Return the (x, y) coordinate for the center point of the cell that contains the specified text.  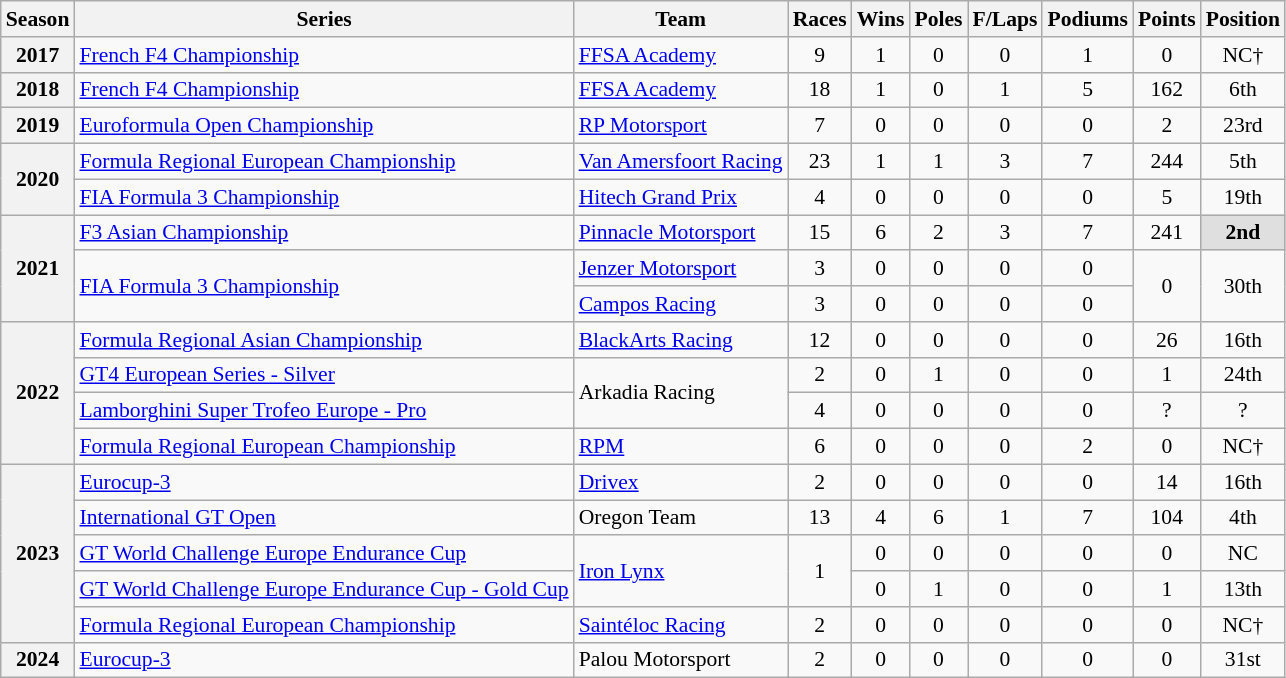
2024 (38, 660)
12 (820, 340)
Oregon Team (681, 518)
GT4 European Series - Silver (324, 375)
104 (1167, 518)
NC (1243, 554)
Campos Racing (681, 304)
Palou Motorsport (681, 660)
2018 (38, 90)
2021 (38, 268)
15 (820, 233)
Wins (881, 19)
Podiums (1088, 19)
162 (1167, 90)
14 (1167, 482)
19th (1243, 197)
6th (1243, 90)
23 (820, 162)
RP Motorsport (681, 126)
Saintéloc Racing (681, 625)
Iron Lynx (681, 572)
Position (1243, 19)
4th (1243, 518)
Poles (938, 19)
23rd (1243, 126)
2022 (38, 393)
Team (681, 19)
13 (820, 518)
Series (324, 19)
International GT Open (324, 518)
Euroformula Open Championship (324, 126)
Arkadia Racing (681, 392)
9 (820, 55)
24th (1243, 375)
F/Laps (1006, 19)
Drivex (681, 482)
30th (1243, 286)
241 (1167, 233)
13th (1243, 589)
GT World Challenge Europe Endurance Cup - Gold Cup (324, 589)
2019 (38, 126)
2nd (1243, 233)
2017 (38, 55)
Points (1167, 19)
26 (1167, 340)
18 (820, 90)
2023 (38, 553)
Hitech Grand Prix (681, 197)
RPM (681, 447)
Races (820, 19)
F3 Asian Championship (324, 233)
Formula Regional Asian Championship (324, 340)
Season (38, 19)
2020 (38, 180)
Jenzer Motorsport (681, 269)
244 (1167, 162)
BlackArts Racing (681, 340)
31st (1243, 660)
Van Amersfoort Racing (681, 162)
Pinnacle Motorsport (681, 233)
GT World Challenge Europe Endurance Cup (324, 554)
Lamborghini Super Trofeo Europe - Pro (324, 411)
5th (1243, 162)
